Extract the [x, y] coordinate from the center of the cell holding the provided text.  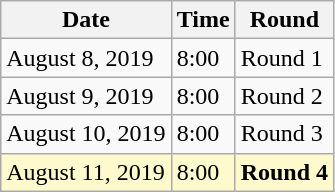
Round 3 [284, 134]
Time [203, 20]
Round 1 [284, 58]
August 8, 2019 [86, 58]
Date [86, 20]
Round [284, 20]
August 10, 2019 [86, 134]
Round 2 [284, 96]
August 9, 2019 [86, 96]
August 11, 2019 [86, 172]
Round 4 [284, 172]
